Pinpoint the cell where the given text exists, returning its (X, Y) midpoint coordinate. 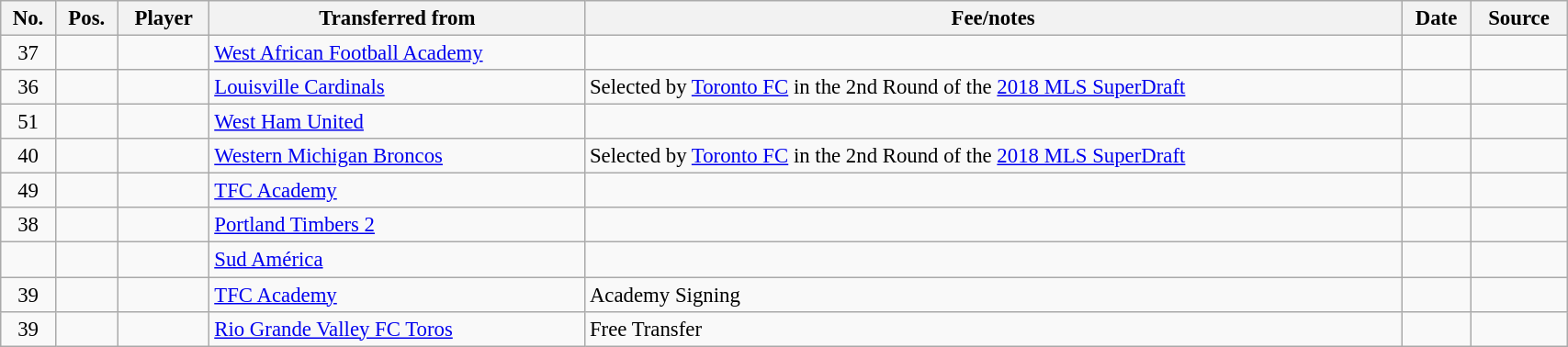
Pos. (86, 18)
West Ham United (397, 122)
Rio Grande Valley FC Toros (397, 329)
Academy Signing (994, 295)
Western Michigan Broncos (397, 156)
Transferred from (397, 18)
Source (1518, 18)
No. (28, 18)
36 (28, 87)
Sud América (397, 260)
49 (28, 191)
51 (28, 122)
Louisville Cardinals (397, 87)
Date (1437, 18)
Portland Timbers 2 (397, 225)
Free Transfer (994, 329)
40 (28, 156)
37 (28, 53)
Player (164, 18)
Fee/notes (994, 18)
38 (28, 225)
West African Football Academy (397, 53)
